For the text-containing cell, return its midpoint in (x, y) coordinate format. 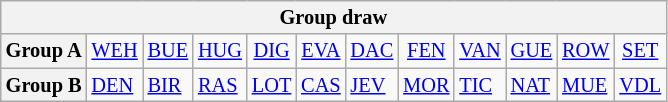
MOR (426, 85)
MUE (586, 85)
EVA (320, 51)
HUG (220, 51)
JEV (372, 85)
VDL (640, 85)
CAS (320, 85)
TIC (480, 85)
BIR (168, 85)
Group draw (334, 17)
ROW (586, 51)
DIG (272, 51)
WEH (115, 51)
GUE (532, 51)
DEN (115, 85)
BUE (168, 51)
RAS (220, 85)
VAN (480, 51)
LOT (272, 85)
Group B (44, 85)
NAT (532, 85)
DAC (372, 51)
Group A (44, 51)
FEN (426, 51)
SET (640, 51)
